Detect which cell encompasses the target text, then output its [X, Y] center coordinate. 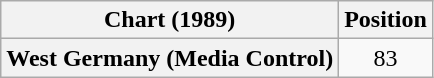
West Germany (Media Control) [170, 58]
Position [386, 20]
Chart (1989) [170, 20]
83 [386, 58]
